Extract the (x, y) coordinate from the center of the cell holding the provided text.  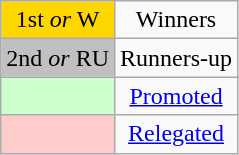
Runners-up (176, 58)
Winners (176, 20)
2nd or RU (58, 58)
Promoted (176, 96)
Relegated (176, 134)
1st or W (58, 20)
